Search for the cell housing the specified text and yield its [x, y] center coordinate. 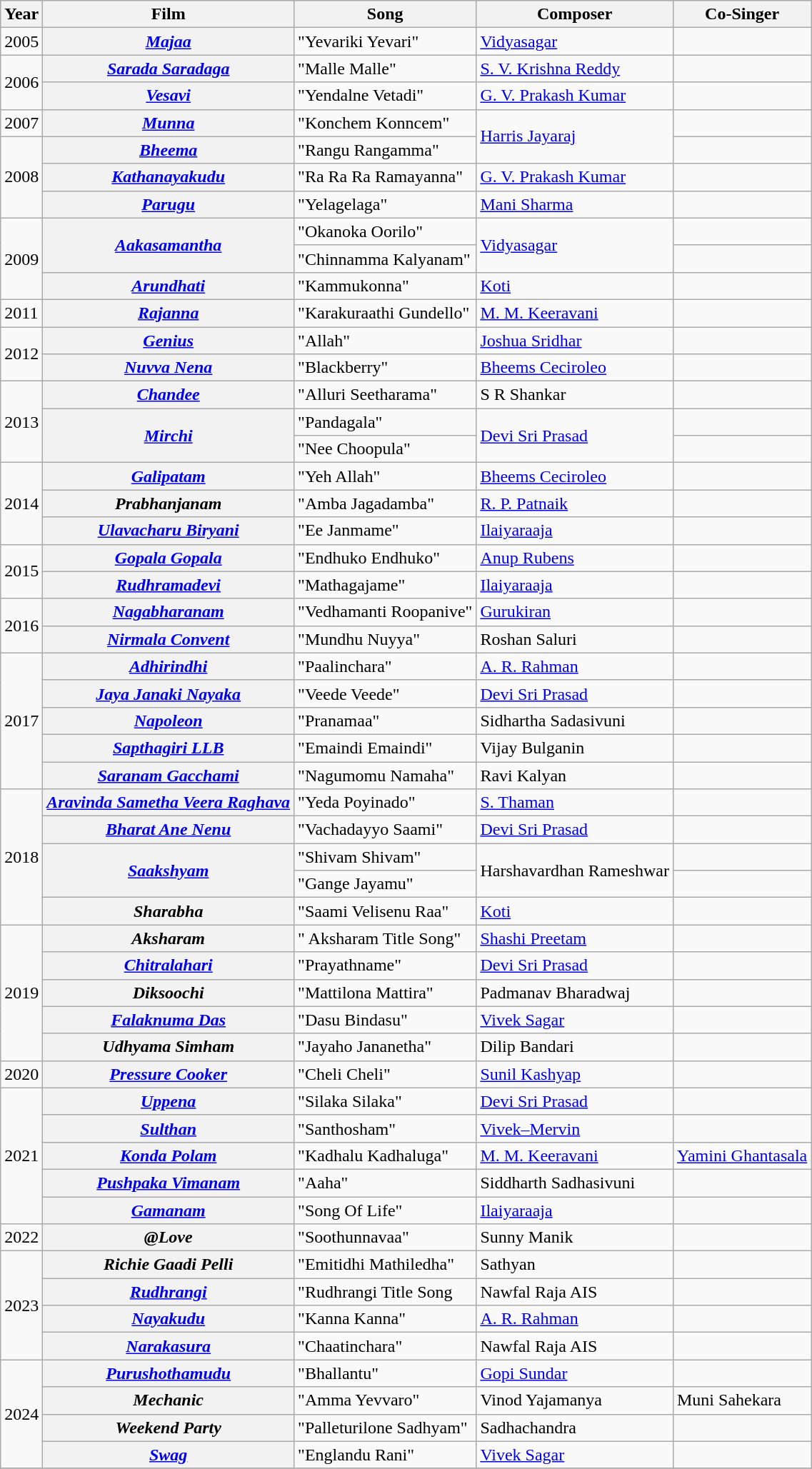
Muni Sahekara [741, 1400]
Sharabha [169, 911]
2017 [21, 721]
S R Shankar [575, 395]
"Gange Jayamu" [386, 884]
"Emitidhi Mathiledha" [386, 1265]
Dilip Bandari [575, 1047]
Aakasamantha [169, 245]
"Pandagala" [386, 422]
Vijay Bulganin [575, 748]
"Amma Yevvaro" [386, 1400]
"Bhallantu" [386, 1373]
"Prayathname" [386, 966]
Gurukiran [575, 612]
Co-Singer [741, 14]
Konda Polam [169, 1155]
"Jayaho Jananetha" [386, 1047]
"Santhosham" [386, 1128]
Rudhrangi [169, 1292]
Sunil Kashyap [575, 1074]
Year [21, 14]
"Pranamaa" [386, 721]
2005 [21, 41]
Adhirindhi [169, 666]
2008 [21, 177]
"Vachadayyo Saami" [386, 830]
"Alluri Seetharama" [386, 395]
Composer [575, 14]
Shashi Preetam [575, 938]
Film [169, 14]
Nuvva Nena [169, 368]
"Soothunnavaa" [386, 1238]
Nirmala Convent [169, 639]
"Song Of Life" [386, 1210]
"Ee Janmame" [386, 531]
Mechanic [169, 1400]
Jaya Janaki Nayaka [169, 693]
Ravi Kalyan [575, 775]
"Mundhu Nuyya" [386, 639]
2024 [21, 1414]
"Kammukonna" [386, 286]
"Englandu Rani" [386, 1455]
2022 [21, 1238]
"Veede Veede" [386, 693]
"Endhuko Endhuko" [386, 558]
Pressure Cooker [169, 1074]
"Okanoka Oorilo" [386, 231]
Falaknuma Das [169, 1020]
Vinod Yajamanya [575, 1400]
"Rudhrangi Title Song [386, 1292]
"Cheli Cheli" [386, 1074]
S. V. Krishna Reddy [575, 69]
Chandee [169, 395]
"Shivam Shivam" [386, 857]
"Aaha" [386, 1183]
"Dasu Bindasu" [386, 1020]
Roshan Saluri [575, 639]
Sulthan [169, 1128]
Majaa [169, 41]
"Saami Velisenu Raa" [386, 911]
Saakshyam [169, 871]
Diksoochi [169, 993]
Rajanna [169, 313]
Narakasura [169, 1346]
Napoleon [169, 721]
Arundhati [169, 286]
"Amba Jagadamba" [386, 503]
"Chinnamma Kalyanam" [386, 259]
2020 [21, 1074]
Aravinda Sametha Veera Raghava [169, 803]
2009 [21, 259]
"Vedhamanti Roopanive" [386, 612]
"Emaindi Emaindi" [386, 748]
Genius [169, 341]
Mirchi [169, 436]
Sunny Manik [575, 1238]
Vivek–Mervin [575, 1128]
Vesavi [169, 96]
Prabhanjanam [169, 503]
Purushothamudu [169, 1373]
2013 [21, 422]
"Yeh Allah" [386, 476]
"Palleturilone Sadhyam" [386, 1428]
Gamanam [169, 1210]
Mani Sharma [575, 204]
2018 [21, 857]
Kathanayakudu [169, 177]
Pushpaka Vimanam [169, 1183]
Swag [169, 1455]
"Konchem Konncem" [386, 123]
"Nee Choopula" [386, 449]
Parugu [169, 204]
Padmanav Bharadwaj [575, 993]
Gopi Sundar [575, 1373]
"Nagumomu Namaha" [386, 775]
"Yelagelaga" [386, 204]
"Malle Malle" [386, 69]
Joshua Sridhar [575, 341]
2012 [21, 354]
"Karakuraathi Gundello" [386, 313]
Nayakudu [169, 1319]
Gopala Gopala [169, 558]
"Yendalne Vetadi" [386, 96]
Munna [169, 123]
"Blackberry" [386, 368]
Chitralahari [169, 966]
"Mattilona Mattira" [386, 993]
2023 [21, 1305]
Sarada Saradaga [169, 69]
Sidhartha Sadasivuni [575, 721]
"Yeda Poyinado" [386, 803]
Rudhramadevi [169, 585]
"Yevariki Yevari" [386, 41]
" Aksharam Title Song" [386, 938]
Richie Gaadi Pelli [169, 1265]
Ulavacharu Biryani [169, 531]
Yamini Ghantasala [741, 1155]
Bheema [169, 150]
"Kadhalu Kadhaluga" [386, 1155]
Uppena [169, 1101]
2014 [21, 503]
2016 [21, 626]
@Love [169, 1238]
Galipatam [169, 476]
"Silaka Silaka" [386, 1101]
2011 [21, 313]
"Rangu Rangamma" [386, 150]
"Ra Ra Ra Ramayanna" [386, 177]
Anup Rubens [575, 558]
Siddharth Sadhasivuni [575, 1183]
R. P. Patnaik [575, 503]
S. Thaman [575, 803]
2006 [21, 82]
2019 [21, 993]
"Kanna Kanna" [386, 1319]
"Mathagajame" [386, 585]
Aksharam [169, 938]
Nagabharanam [169, 612]
2007 [21, 123]
2015 [21, 571]
Sadhachandra [575, 1428]
Harris Jayaraj [575, 136]
Harshavardhan Rameshwar [575, 871]
"Paalinchara" [386, 666]
Udhyama Simham [169, 1047]
Sathyan [575, 1265]
"Allah" [386, 341]
"Chaatinchara" [386, 1346]
Saranam Gacchami [169, 775]
2021 [21, 1155]
Song [386, 14]
Sapthagiri LLB [169, 748]
Weekend Party [169, 1428]
Bharat Ane Nenu [169, 830]
